Output the [X, Y] coordinate of the center of the cell containing the given text.  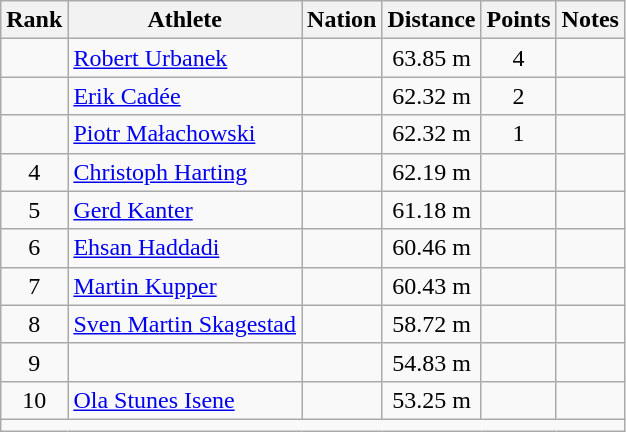
Piotr Małachowski [185, 134]
Ola Stunes Isene [185, 400]
58.72 m [432, 324]
Ehsan Haddadi [185, 248]
Athlete [185, 20]
9 [34, 362]
Christoph Harting [185, 172]
1 [518, 134]
2 [518, 96]
54.83 m [432, 362]
Points [518, 20]
61.18 m [432, 210]
5 [34, 210]
62.19 m [432, 172]
Robert Urbanek [185, 58]
7 [34, 286]
60.46 m [432, 248]
10 [34, 400]
Sven Martin Skagestad [185, 324]
Notes [590, 20]
53.25 m [432, 400]
Rank [34, 20]
Nation [342, 20]
63.85 m [432, 58]
8 [34, 324]
Gerd Kanter [185, 210]
Erik Cadée [185, 96]
Distance [432, 20]
Martin Kupper [185, 286]
60.43 m [432, 286]
6 [34, 248]
